Provide the [X, Y] coordinate of the cell's center where the given text is located.  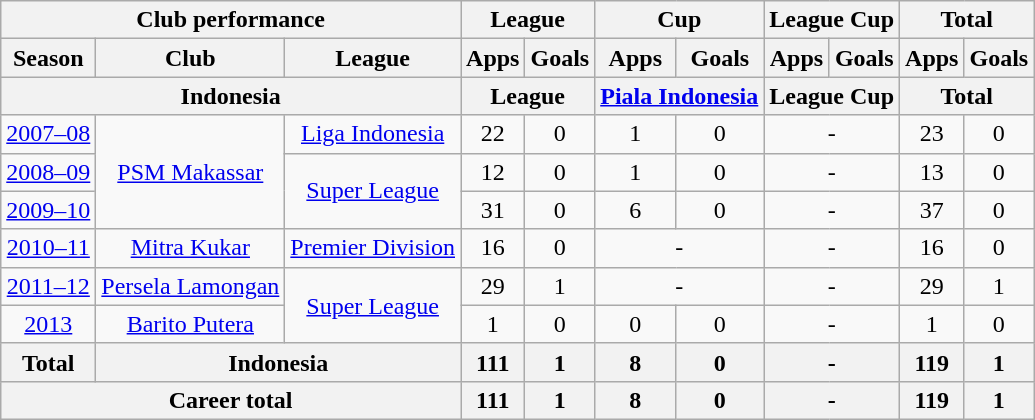
Career total [231, 400]
2007–08 [48, 134]
22 [493, 134]
Club [190, 58]
23 [932, 134]
37 [932, 210]
Club performance [231, 20]
Season [48, 58]
31 [493, 210]
Mitra Kukar [190, 248]
PSM Makassar [190, 172]
12 [493, 172]
2009–10 [48, 210]
2010–11 [48, 248]
2008–09 [48, 172]
Liga Indonesia [373, 134]
Cup [680, 20]
2011–12 [48, 286]
6 [636, 210]
Piala Indonesia [680, 96]
2013 [48, 324]
13 [932, 172]
Premier Division [373, 248]
Persela Lamongan [190, 286]
Barito Putera [190, 324]
